Find where the given text appears and provide that cell's center as (X, Y) coordinate. 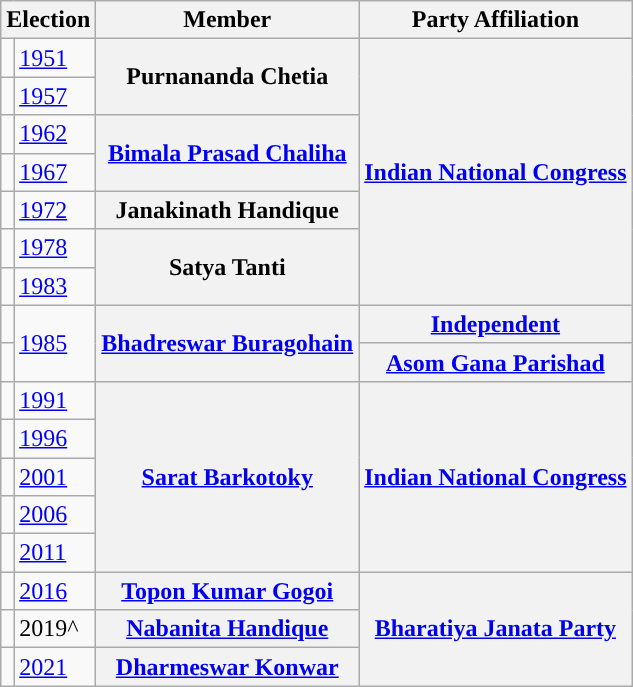
Independent (496, 324)
1951 (55, 58)
2011 (55, 553)
Bimala Prasad Chaliha (228, 153)
Bhadreswar Buragohain (228, 343)
1991 (55, 400)
2019^ (55, 629)
1978 (55, 248)
1972 (55, 210)
Janakinath Handique (228, 210)
Member (228, 20)
1985 (55, 343)
1996 (55, 438)
1983 (55, 286)
Satya Tanti (228, 267)
Asom Gana Parishad (496, 362)
1967 (55, 172)
1957 (55, 96)
2001 (55, 477)
Sarat Barkotoky (228, 476)
2006 (55, 515)
1962 (55, 134)
Nabanita Handique (228, 629)
Topon Kumar Gogoi (228, 591)
Purnananda Chetia (228, 77)
Dharmeswar Konwar (228, 667)
Election (48, 20)
2021 (55, 667)
Party Affiliation (496, 20)
2016 (55, 591)
Bharatiya Janata Party (496, 629)
